Find where the given text appears and provide that cell's center as [X, Y] coordinate. 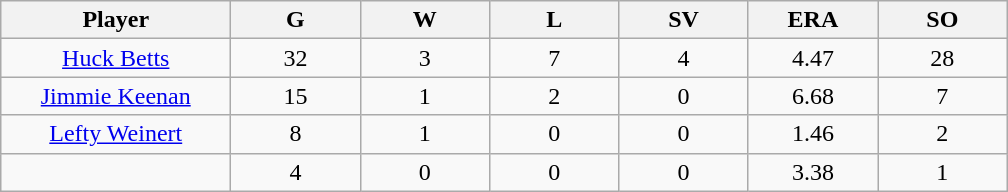
W [424, 20]
3.38 [812, 172]
Player [116, 20]
Huck Betts [116, 58]
G [296, 20]
Jimmie Keenan [116, 96]
28 [942, 58]
15 [296, 96]
3 [424, 58]
SO [942, 20]
4.47 [812, 58]
1.46 [812, 134]
SV [684, 20]
L [554, 20]
6.68 [812, 96]
8 [296, 134]
Lefty Weinert [116, 134]
32 [296, 58]
ERA [812, 20]
